Determine the (X, Y) coordinate at the center of the cell enclosing the given text.  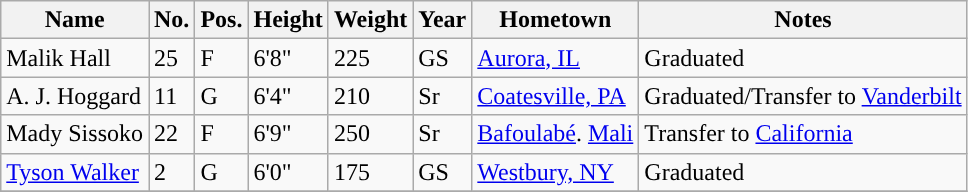
Bafoulabé. Mali (556, 134)
Hometown (556, 20)
6'8" (288, 58)
6'0" (288, 172)
250 (370, 134)
11 (171, 96)
Height (288, 20)
Year (442, 20)
Westbury, NY (556, 172)
No. (171, 20)
Malik Hall (75, 58)
225 (370, 58)
Coatesville, PA (556, 96)
A. J. Hoggard (75, 96)
Weight (370, 20)
Tyson Walker (75, 172)
175 (370, 172)
Notes (803, 20)
210 (370, 96)
6'4" (288, 96)
2 (171, 172)
Aurora, IL (556, 58)
25 (171, 58)
Name (75, 20)
22 (171, 134)
Graduated/Transfer to Vanderbilt (803, 96)
Transfer to California (803, 134)
Mady Sissoko (75, 134)
6'9" (288, 134)
Pos. (222, 20)
